Pinpoint the cell where the given text exists, returning its [x, y] midpoint coordinate. 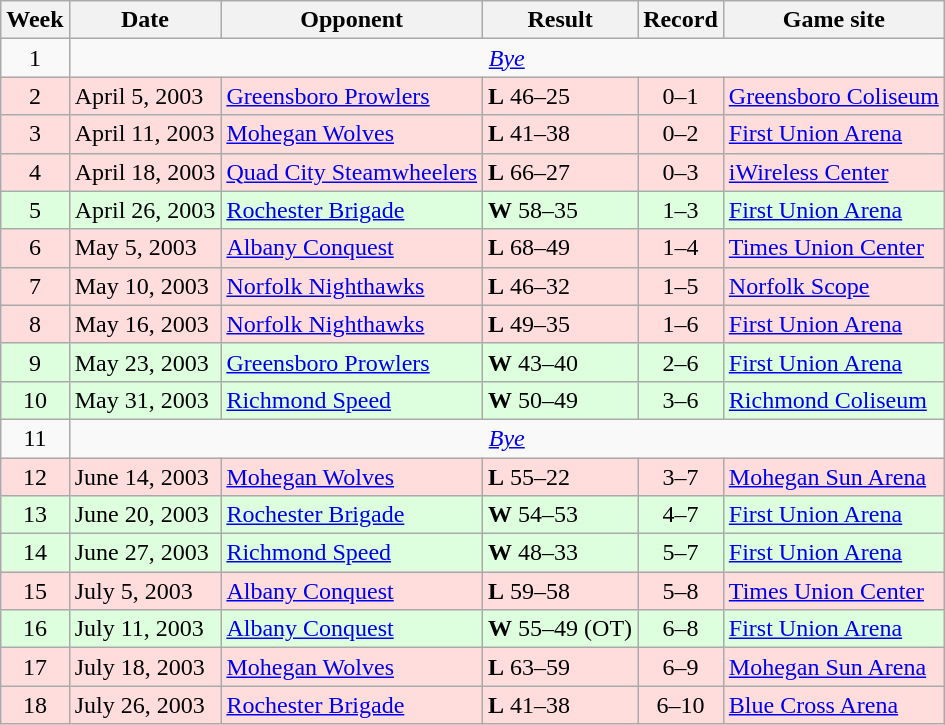
L 59–58 [560, 591]
Week [35, 20]
18 [35, 705]
July 5, 2003 [145, 591]
April 18, 2003 [145, 172]
W 50–49 [560, 400]
15 [35, 591]
L 55–22 [560, 477]
6 [35, 248]
1–5 [681, 286]
Opponent [352, 20]
Game site [834, 20]
5 [35, 210]
4–7 [681, 515]
6–10 [681, 705]
6–9 [681, 667]
April 26, 2003 [145, 210]
8 [35, 324]
June 20, 2003 [145, 515]
11 [35, 438]
July 26, 2003 [145, 705]
16 [35, 629]
Record [681, 20]
0–1 [681, 96]
0–2 [681, 134]
June 14, 2003 [145, 477]
W 55–49 (OT) [560, 629]
1–4 [681, 248]
L 49–35 [560, 324]
April 5, 2003 [145, 96]
iWireless Center [834, 172]
9 [35, 362]
May 31, 2003 [145, 400]
13 [35, 515]
Norfolk Scope [834, 286]
July 11, 2003 [145, 629]
Blue Cross Arena [834, 705]
6–8 [681, 629]
Quad City Steamwheelers [352, 172]
L 46–25 [560, 96]
W 43–40 [560, 362]
May 23, 2003 [145, 362]
4 [35, 172]
W 58–35 [560, 210]
Date [145, 20]
July 18, 2003 [145, 667]
Greensboro Coliseum [834, 96]
17 [35, 667]
10 [35, 400]
W 54–53 [560, 515]
2–6 [681, 362]
5–7 [681, 553]
1–3 [681, 210]
2 [35, 96]
June 27, 2003 [145, 553]
May 10, 2003 [145, 286]
W 48–33 [560, 553]
L 68–49 [560, 248]
3–6 [681, 400]
1 [35, 58]
14 [35, 553]
0–3 [681, 172]
May 5, 2003 [145, 248]
L 66–27 [560, 172]
L 63–59 [560, 667]
3–7 [681, 477]
May 16, 2003 [145, 324]
7 [35, 286]
12 [35, 477]
5–8 [681, 591]
1–6 [681, 324]
April 11, 2003 [145, 134]
Result [560, 20]
L 46–32 [560, 286]
3 [35, 134]
Richmond Coliseum [834, 400]
